Search for the cell housing the specified text and yield its (X, Y) center coordinate. 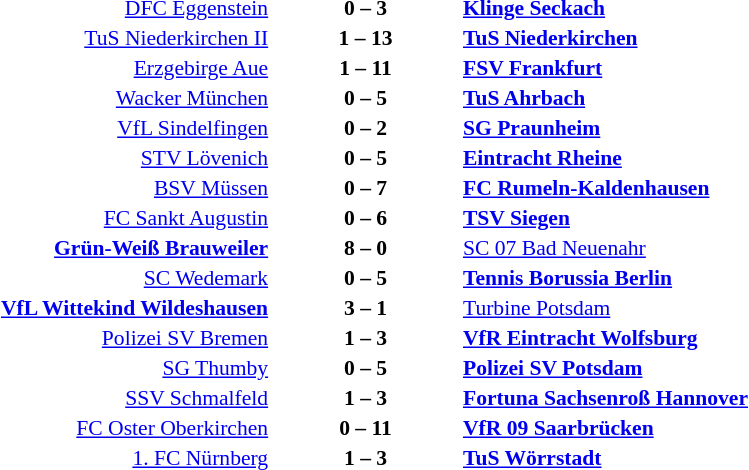
0 – 6 (366, 218)
1 – 11 (366, 68)
0 – 2 (366, 128)
3 – 1 (366, 308)
1 – 13 (366, 38)
8 – 0 (366, 248)
0 – 11 (366, 428)
0 – 7 (366, 188)
